Return (X, Y) of the center of cell containing provided text 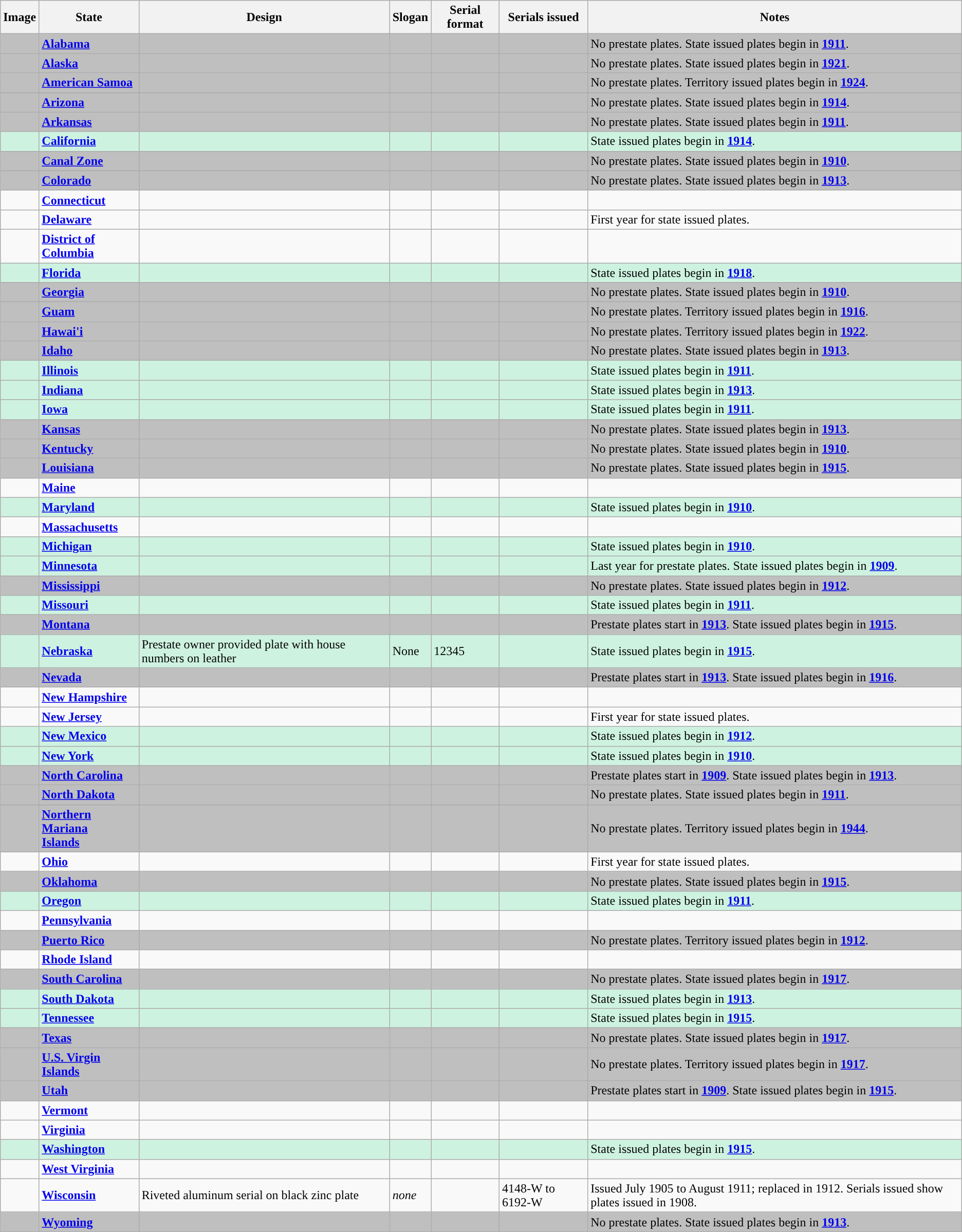
Image (20, 17)
No prestate plates. Territory issued plates begin in 1924. (775, 83)
Wyoming (89, 1222)
Missouri (89, 605)
New Jersey (89, 717)
4148-W to 6192-W (544, 1195)
State issued plates begin in 1912. (775, 736)
Oklahoma (89, 881)
No prestate plates. State issued plates begin in 1921. (775, 63)
South Dakota (89, 999)
None (410, 651)
Oregon (89, 901)
Montana (89, 625)
Hawai'i (89, 331)
Vermont (89, 1110)
Kansas (89, 429)
Prestate owner provided plate with house numbers on leather (264, 651)
Colorado (89, 180)
Design (264, 17)
Prestate plates start in 1909. State issued plates begin in 1915. (775, 1091)
American Samoa (89, 83)
Iowa (89, 409)
Pennsylvania (89, 920)
Virginia (89, 1130)
No prestate plates. Territory issued plates begin in 1922. (775, 331)
New Hampshire (89, 697)
South Carolina (89, 979)
U.S. Virgin Islands (89, 1065)
Florida (89, 273)
Maine (89, 488)
No prestate plates. State issued plates begin in 1914. (775, 102)
No prestate plates. Territory issued plates begin in 1912. (775, 940)
State (89, 17)
Kentucky (89, 449)
Serials issued (544, 17)
Indiana (89, 390)
Mississippi (89, 585)
North Carolina (89, 775)
Canal Zone (89, 161)
State issued plates begin in 1918. (775, 273)
State issued plates begin in 1914. (775, 141)
Idaho (89, 351)
12345 (466, 651)
New York (89, 756)
Rhode Island (89, 960)
No prestate plates. Territory issued plates begin in 1916. (775, 312)
Serial format (466, 17)
Tennessee (89, 1018)
Slogan (410, 17)
California (89, 141)
Minnesota (89, 566)
North Dakota (89, 795)
Prestate plates start in 1909. State issued plates begin in 1913. (775, 775)
Massachusetts (89, 527)
No prestate plates. State issued plates begin in 1912. (775, 585)
Arizona (89, 102)
Illinois (89, 370)
Puerto Rico (89, 940)
Louisiana (89, 468)
Northern Mariana Islands (89, 828)
Maryland (89, 507)
Alaska (89, 63)
Notes (775, 17)
Delaware (89, 219)
Michigan (89, 546)
Prestate plates start in 1913. State issued plates begin in 1915. (775, 625)
Nevada (89, 678)
Nebraska (89, 651)
District ofColumbia (89, 246)
Georgia (89, 292)
Connecticut (89, 200)
Texas (89, 1038)
Riveted aluminum serial on black zinc plate (264, 1195)
No prestate plates. Territory issued plates begin in 1917. (775, 1065)
New Mexico (89, 736)
Alabama (89, 44)
Guam (89, 312)
No prestate plates. Territory issued plates begin in 1944. (775, 828)
Washington (89, 1149)
Ohio (89, 862)
Last year for prestate plates. State issued plates begin in 1909. (775, 566)
Prestate plates start in 1913. State issued plates begin in 1916. (775, 678)
Utah (89, 1091)
Wisconsin (89, 1195)
Issued July 1905 to August 1911; replaced in 1912. Serials issued show plates issued in 1908. (775, 1195)
Arkansas (89, 122)
West Virginia (89, 1169)
none (410, 1195)
